For the text-containing cell, return its midpoint in (x, y) coordinate format. 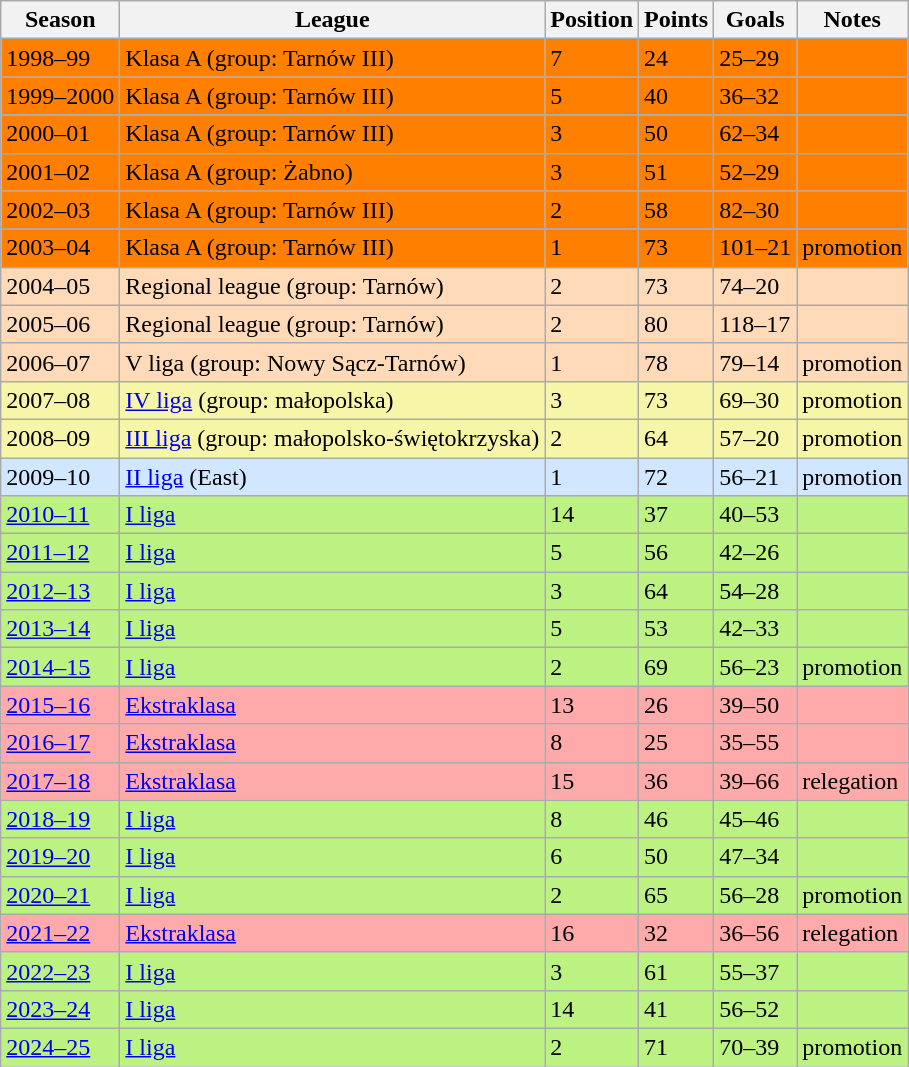
League (332, 20)
V liga (group: Nowy Sącz-Tarnów) (332, 362)
6 (592, 857)
2001–02 (60, 172)
13 (592, 705)
57–20 (756, 438)
Position (592, 20)
2004–05 (60, 286)
40 (676, 96)
58 (676, 210)
36 (676, 781)
2015–16 (60, 705)
2019–20 (60, 857)
25 (676, 743)
41 (676, 1009)
56–21 (756, 477)
42–33 (756, 629)
56–23 (756, 667)
2007–08 (60, 400)
2024–25 (60, 1047)
101–21 (756, 248)
52–29 (756, 172)
7 (592, 58)
Points (676, 20)
53 (676, 629)
16 (592, 933)
72 (676, 477)
55–37 (756, 971)
42–26 (756, 553)
39–66 (756, 781)
37 (676, 515)
2021–22 (60, 933)
45–46 (756, 819)
2014–15 (60, 667)
2008–09 (60, 438)
80 (676, 324)
2010–11 (60, 515)
47–34 (756, 857)
78 (676, 362)
2012–13 (60, 591)
35–55 (756, 743)
2023–24 (60, 1009)
2011–12 (60, 553)
32 (676, 933)
56–28 (756, 895)
15 (592, 781)
56 (676, 553)
46 (676, 819)
IV liga (group: małopolska) (332, 400)
II liga (East) (332, 477)
2003–04 (60, 248)
36–56 (756, 933)
2005–06 (60, 324)
54–28 (756, 591)
69 (676, 667)
Klasa A (group: Żabno) (332, 172)
39–50 (756, 705)
56–52 (756, 1009)
1999–2000 (60, 96)
26 (676, 705)
62–34 (756, 134)
2018–19 (60, 819)
III liga (group: małopolsko-świętokrzyska) (332, 438)
2020–21 (60, 895)
2006–07 (60, 362)
Season (60, 20)
25–29 (756, 58)
24 (676, 58)
36–32 (756, 96)
Goals (756, 20)
2017–18 (60, 781)
2022–23 (60, 971)
2000–01 (60, 134)
71 (676, 1047)
40–53 (756, 515)
2002–03 (60, 210)
1998–99 (60, 58)
69–30 (756, 400)
82–30 (756, 210)
51 (676, 172)
74–20 (756, 286)
2016–17 (60, 743)
2009–10 (60, 477)
118–17 (756, 324)
61 (676, 971)
Notes (852, 20)
2013–14 (60, 629)
65 (676, 895)
70–39 (756, 1047)
79–14 (756, 362)
